Return (x, y) of the center of cell containing provided text 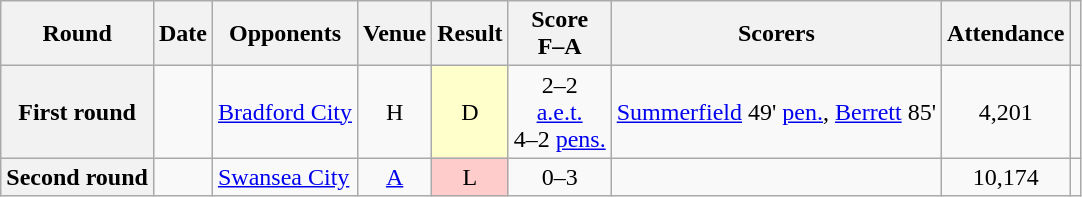
Round (78, 34)
Swansea City (284, 177)
Attendance (1006, 34)
10,174 (1006, 177)
ScoreF–A (560, 34)
Scorers (776, 34)
Bradford City (284, 112)
Opponents (284, 34)
2–2a.e.t.4–2 pens. (560, 112)
First round (78, 112)
A (395, 177)
Date (182, 34)
H (395, 112)
Second round (78, 177)
4,201 (1006, 112)
Venue (395, 34)
L (470, 177)
Summerfield 49' pen., Berrett 85' (776, 112)
0–3 (560, 177)
Result (470, 34)
D (470, 112)
